Extract the (x, y) coordinate from the center of the cell holding the provided text.  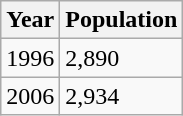
Population (122, 20)
Year (30, 20)
2,934 (122, 96)
2006 (30, 96)
2,890 (122, 58)
1996 (30, 58)
